Extract the (X, Y) coordinate from the center of the cell holding the provided text.  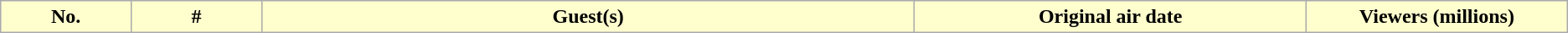
Guest(s) (588, 17)
# (197, 17)
Original air date (1111, 17)
No. (66, 17)
Viewers (millions) (1436, 17)
